Identify which cell holds the provided text, then report its [x, y] central coordinate. 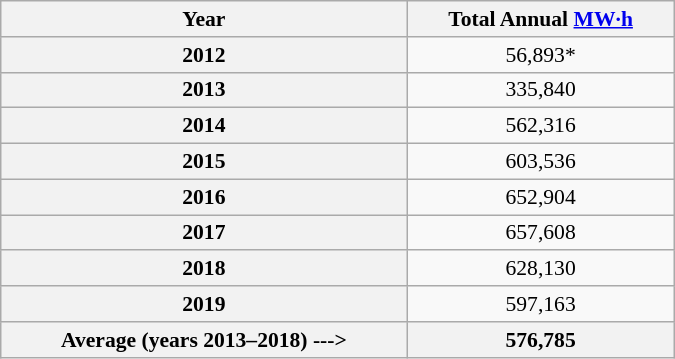
335,840 [540, 90]
2016 [204, 197]
2017 [204, 233]
562,316 [540, 126]
56,893* [540, 55]
657,608 [540, 233]
628,130 [540, 269]
2015 [204, 162]
2014 [204, 126]
Total Annual MW·h [540, 19]
2012 [204, 55]
576,785 [540, 340]
603,536 [540, 162]
Year [204, 19]
597,163 [540, 304]
2019 [204, 304]
2018 [204, 269]
652,904 [540, 197]
Average (years 2013–2018) ---> [204, 340]
2013 [204, 90]
